Determine the (X, Y) coordinate at the center of the cell enclosing the given text.  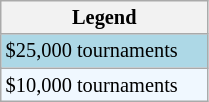
Legend (104, 17)
$25,000 tournaments (104, 51)
$10,000 tournaments (104, 85)
